Scan for the cell matching the given text and deliver its [x, y] coordinate at center. 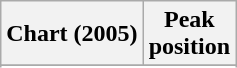
Chart (2005) [72, 34]
Peakposition [189, 34]
